Find where the given text appears and provide that cell's center as (X, Y) coordinate. 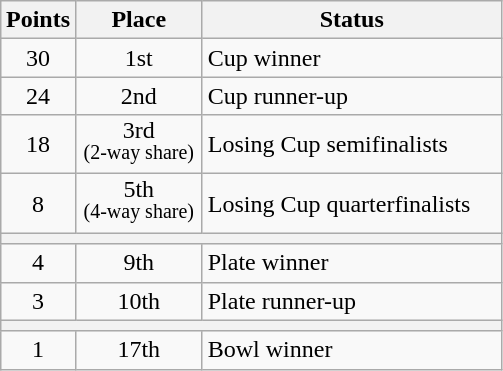
Place (138, 20)
Losing Cup semifinalists (352, 144)
2nd (138, 96)
17th (138, 350)
Plate runner-up (352, 301)
Status (352, 20)
1st (138, 58)
Cup winner (352, 58)
9th (138, 263)
Losing Cup quarterfinalists (352, 204)
3rd(2-way share) (138, 144)
Points (38, 20)
10th (138, 301)
24 (38, 96)
18 (38, 144)
8 (38, 204)
Plate winner (352, 263)
4 (38, 263)
30 (38, 58)
5th(4-way share) (138, 204)
Cup runner-up (352, 96)
3 (38, 301)
1 (38, 350)
Bowl winner (352, 350)
